Determine the (X, Y) coordinate at the center of the cell enclosing the given text.  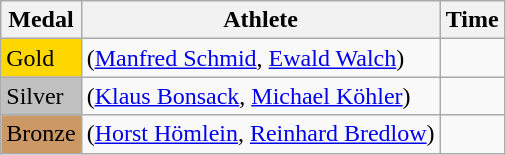
(Klaus Bonsack, Michael Köhler) (260, 96)
Athlete (260, 20)
Silver (41, 96)
(Horst Hömlein, Reinhard Bredlow) (260, 134)
Bronze (41, 134)
Gold (41, 58)
Time (472, 20)
Medal (41, 20)
(Manfred Schmid, Ewald Walch) (260, 58)
